Extract the (X, Y) coordinate from the center of the cell holding the provided text.  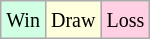
Draw (72, 20)
Win (24, 20)
Loss (126, 20)
